Detect which cell encompasses the target text, then output its [x, y] center coordinate. 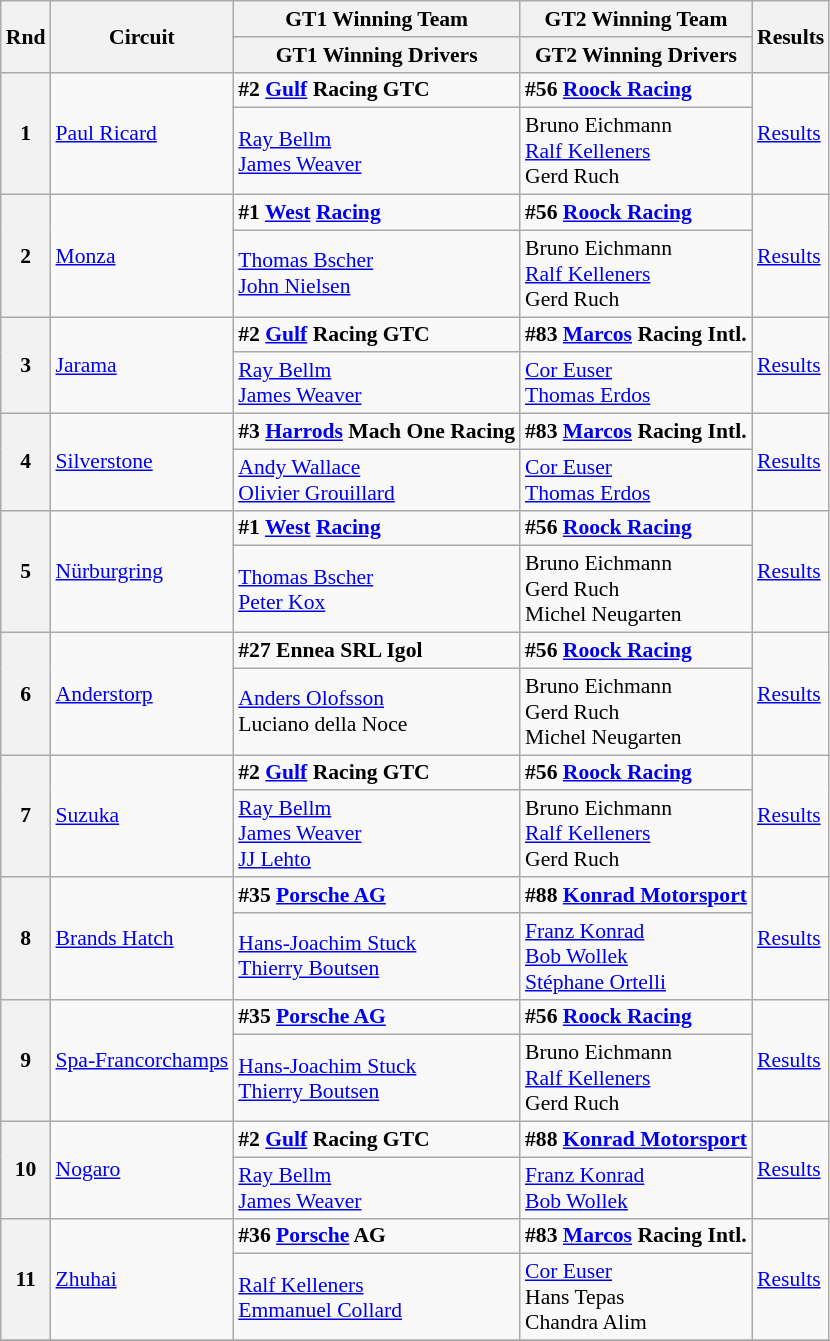
2 [26, 256]
Silverstone [142, 462]
8 [26, 938]
Monza [142, 256]
GT1 Winning Team [376, 19]
Jarama [142, 366]
5 [26, 571]
4 [26, 462]
GT2 Winning Team [636, 19]
Thomas Bscher John Nielsen [376, 274]
GT1 Winning Drivers [376, 55]
1 [26, 133]
Cor Euser Hans Tepas Chandra Alim [636, 1298]
Thomas Bscher Peter Kox [376, 590]
7 [26, 816]
Zhuhai [142, 1279]
Anders Olofsson Luciano della Noce [376, 712]
Circuit [142, 36]
11 [26, 1279]
#3 Harrods Mach One Racing [376, 432]
6 [26, 694]
Ray Bellm James Weaver JJ Lehto [376, 834]
Nogaro [142, 1170]
Nürburgring [142, 571]
Ralf Kelleners Emmanuel Collard [376, 1298]
Andy Wallace Olivier Grouillard [376, 480]
Rnd [26, 36]
Suzuka [142, 816]
Franz Konrad Bob Wollek [636, 1188]
#36 Porsche AG [376, 1236]
Spa-Francorchamps [142, 1060]
Anderstorp [142, 694]
Paul Ricard [142, 133]
GT2 Winning Drivers [636, 55]
3 [26, 366]
10 [26, 1170]
9 [26, 1060]
Brands Hatch [142, 938]
#27 Ennea SRL Igol [376, 651]
Franz Konrad Bob Wollek Stéphane Ortelli [636, 956]
